Find where the given text appears and provide that cell's center as [x, y] coordinate. 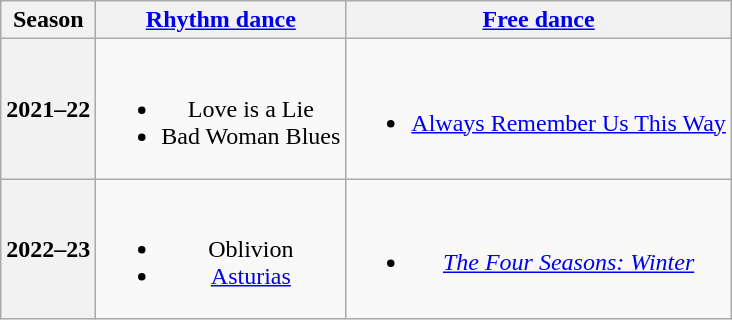
Free dance [539, 20]
2021–22 [48, 109]
Love is a Lie Bad Woman Blues [221, 109]
Oblivion Asturias [221, 249]
Season [48, 20]
Always Remember Us This Way [539, 109]
The Four Seasons: Winter [539, 249]
Rhythm dance [221, 20]
2022–23 [48, 249]
